Locate the cell with the specified text and output its [x, y] center coordinate. 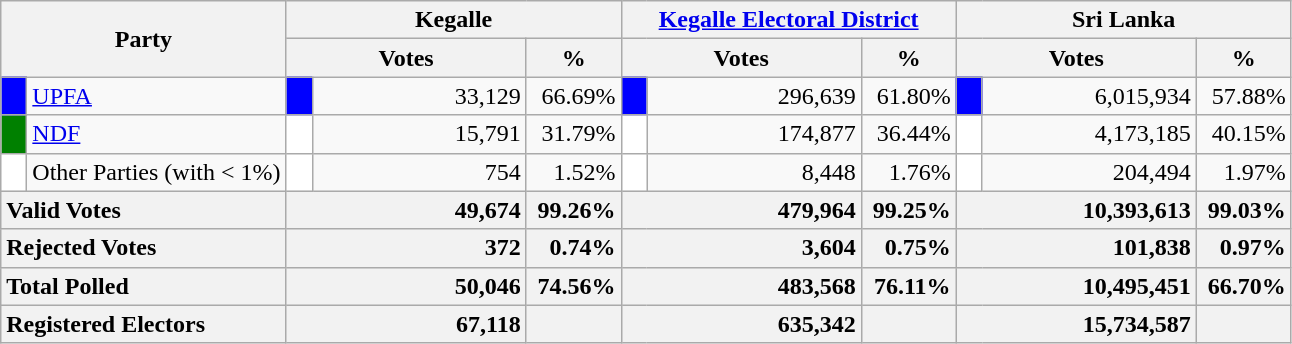
67,118 [406, 324]
6,015,934 [1089, 96]
174,877 [754, 134]
99.26% [574, 210]
754 [419, 172]
204,494 [1089, 172]
372 [406, 248]
40.15% [1244, 134]
Registered Electors [144, 324]
Rejected Votes [144, 248]
57.88% [1244, 96]
UPFA [156, 96]
0.97% [1244, 248]
1.52% [574, 172]
8,448 [754, 172]
101,838 [1076, 248]
0.74% [574, 248]
483,568 [741, 286]
1.76% [908, 172]
NDF [156, 134]
10,495,451 [1076, 286]
61.80% [908, 96]
15,734,587 [1076, 324]
635,342 [741, 324]
479,964 [741, 210]
0.75% [908, 248]
33,129 [419, 96]
1.97% [1244, 172]
Sri Lanka [1124, 20]
66.69% [574, 96]
10,393,613 [1076, 210]
99.03% [1244, 210]
99.25% [908, 210]
74.56% [574, 286]
296,639 [754, 96]
Other Parties (with < 1%) [156, 172]
31.79% [574, 134]
49,674 [406, 210]
Party [144, 39]
Kegalle [454, 20]
4,173,185 [1089, 134]
Valid Votes [144, 210]
50,046 [406, 286]
Total Polled [144, 286]
15,791 [419, 134]
76.11% [908, 286]
36.44% [908, 134]
3,604 [741, 248]
66.70% [1244, 286]
Kegalle Electoral District [788, 20]
